Search for the cell housing the specified text and yield its (x, y) center coordinate. 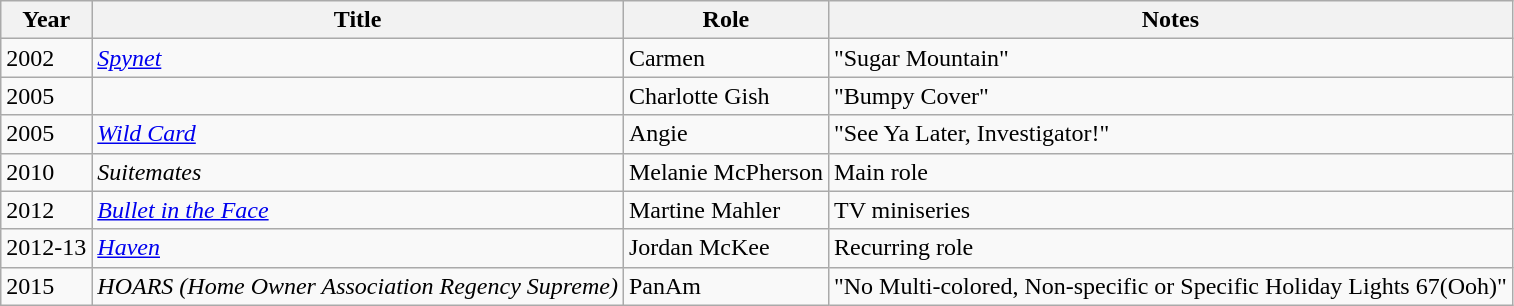
Jordan McKee (726, 248)
Martine Mahler (726, 210)
Suitemates (358, 172)
Recurring role (1170, 248)
Carmen (726, 58)
2012-13 (46, 248)
2002 (46, 58)
HOARS (Home Owner Association Regency Supreme) (358, 286)
2010 (46, 172)
Title (358, 20)
Year (46, 20)
Melanie McPherson (726, 172)
Notes (1170, 20)
"Bumpy Cover" (1170, 96)
Wild Card (358, 134)
Bullet in the Face (358, 210)
"See Ya Later, Investigator!" (1170, 134)
"Sugar Mountain" (1170, 58)
TV miniseries (1170, 210)
2015 (46, 286)
Haven (358, 248)
Main role (1170, 172)
Charlotte Gish (726, 96)
Role (726, 20)
Angie (726, 134)
Spynet (358, 58)
"No Multi-colored, Non-specific or Specific Holiday Lights 67(Ooh)" (1170, 286)
2012 (46, 210)
PanAm (726, 286)
